Detect which cell encompasses the target text, then output its [x, y] center coordinate. 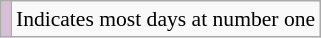
Indicates most days at number one [166, 19]
